Pinpoint the cell where the given text exists, returning its [X, Y] midpoint coordinate. 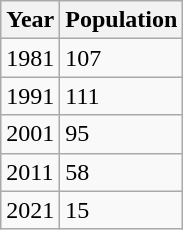
15 [122, 210]
107 [122, 58]
111 [122, 96]
95 [122, 134]
2011 [30, 172]
1991 [30, 96]
Population [122, 20]
Year [30, 20]
58 [122, 172]
2021 [30, 210]
1981 [30, 58]
2001 [30, 134]
